Return the [x, y] coordinate for the center point of the cell that contains the specified text.  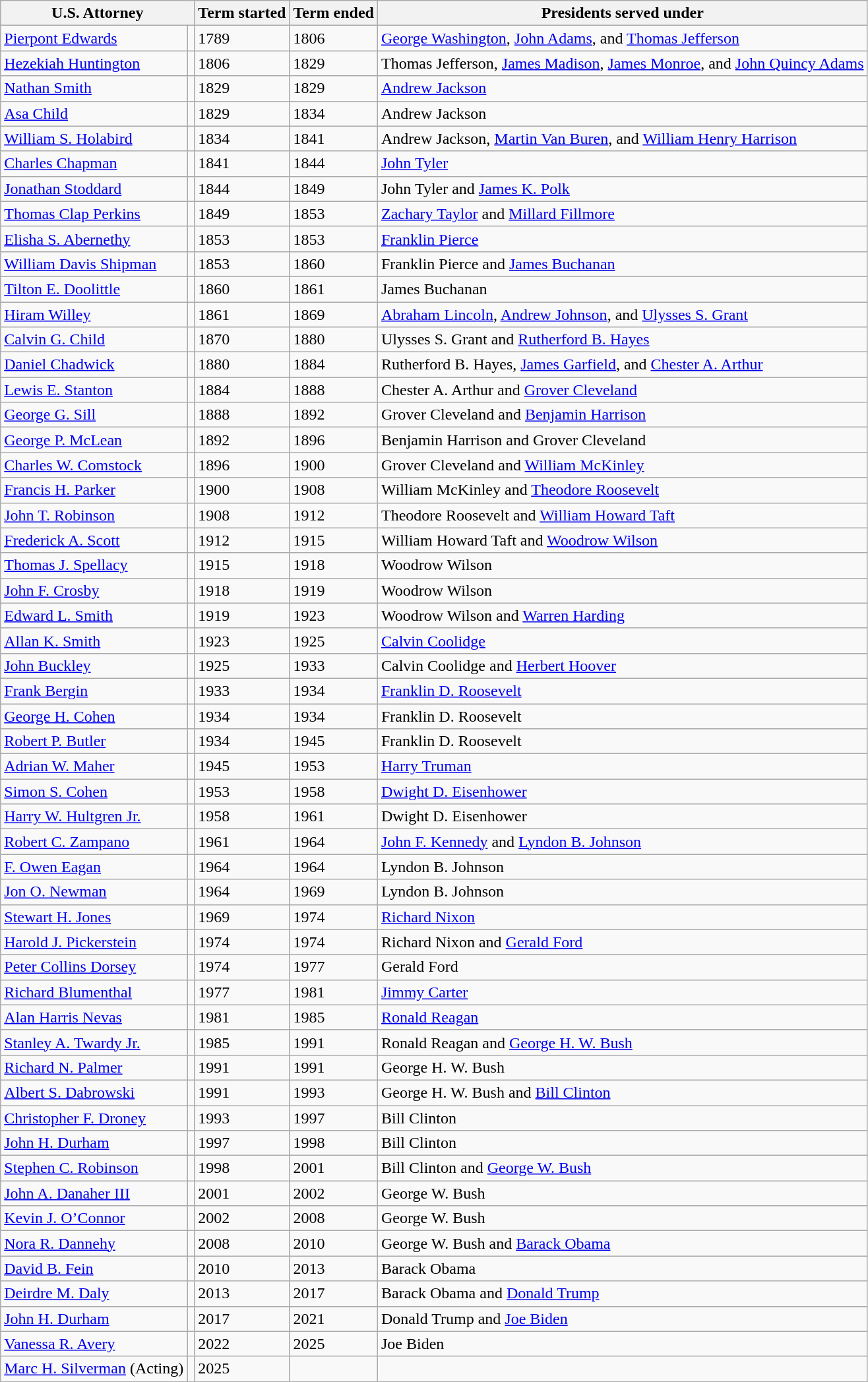
George H. Cohen [94, 716]
2021 [334, 1319]
Frank Bergin [94, 691]
1869 [334, 315]
Nathan Smith [94, 88]
Deirdre M. Daly [94, 1294]
Harry Truman [623, 767]
George H. W. Bush [623, 1067]
Ronald Reagan [623, 1017]
Alan Harris Nevas [94, 1017]
Richard N. Palmer [94, 1067]
Rutherford B. Hayes, James Garfield, and Chester A. Arthur [623, 365]
Frederick A. Scott [94, 540]
George Washington, John Adams, and Thomas Jefferson [623, 38]
Kevin J. O’Connor [94, 1218]
Stewart H. Jones [94, 917]
1870 [242, 340]
Elisha S. Abernethy [94, 239]
Vanessa R. Avery [94, 1344]
Ulysses S. Grant and Rutherford B. Hayes [623, 340]
Simon S. Cohen [94, 792]
David B. Fein [94, 1269]
Andrew Jackson, Martin Van Buren, and William Henry Harrison [623, 139]
Thomas Jefferson, James Madison, James Monroe, and John Quincy Adams [623, 63]
Pierpont Edwards [94, 38]
Harry W. Hultgren Jr. [94, 817]
Marc H. Silverman (Acting) [94, 1369]
Jonathan Stoddard [94, 189]
Francis H. Parker [94, 490]
Bill Clinton and George W. Bush [623, 1168]
Franklin Pierce and James Buchanan [623, 264]
Robert P. Butler [94, 741]
Albert S. Dabrowski [94, 1092]
John Buckley [94, 666]
Jimmy Carter [623, 992]
Allan K. Smith [94, 641]
John T. Robinson [94, 515]
John A. Danaher III [94, 1193]
U.S. Attorney [98, 13]
John Tyler [623, 164]
Benjamin Harrison and Grover Cleveland [623, 440]
Harold J. Pickerstein [94, 942]
Donald Trump and Joe Biden [623, 1319]
Thomas Clap Perkins [94, 214]
Abraham Lincoln, Andrew Johnson, and Ulysses S. Grant [623, 315]
Gerald Ford [623, 967]
Lewis E. Stanton [94, 390]
Woodrow Wilson and Warren Harding [623, 615]
Grover Cleveland and Benjamin Harrison [623, 415]
William Howard Taft and Woodrow Wilson [623, 540]
Calvin Coolidge and Herbert Hoover [623, 666]
Hezekiah Huntington [94, 63]
Presidents served under [623, 13]
William S. Holabird [94, 139]
John F. Kennedy and Lyndon B. Johnson [623, 842]
Calvin G. Child [94, 340]
William Davis Shipman [94, 264]
Hiram Willey [94, 315]
Stephen C. Robinson [94, 1168]
Term ended [334, 13]
Richard Blumenthal [94, 992]
John Tyler and James K. Polk [623, 189]
William McKinley and Theodore Roosevelt [623, 490]
Ronald Reagan and George H. W. Bush [623, 1042]
Daniel Chadwick [94, 365]
Barack Obama and Donald Trump [623, 1294]
Joe Biden [623, 1344]
Jon O. Newman [94, 892]
Term started [242, 13]
Tilton E. Doolittle [94, 289]
Grover Cleveland and William McKinley [623, 465]
Robert C. Zampano [94, 842]
Chester A. Arthur and Grover Cleveland [623, 390]
Theodore Roosevelt and William Howard Taft [623, 515]
Asa Child [94, 113]
Franklin Pierce [623, 239]
Richard Nixon and Gerald Ford [623, 942]
Peter Collins Dorsey [94, 967]
John F. Crosby [94, 590]
Calvin Coolidge [623, 641]
Nora R. Dannehy [94, 1243]
2022 [242, 1344]
1789 [242, 38]
Thomas J. Spellacy [94, 565]
Edward L. Smith [94, 615]
George P. McLean [94, 440]
George G. Sill [94, 415]
Stanley A. Twardy Jr. [94, 1042]
Charles Chapman [94, 164]
Zachary Taylor and Millard Fillmore [623, 214]
Christopher F. Droney [94, 1118]
Charles W. Comstock [94, 465]
George H. W. Bush and Bill Clinton [623, 1092]
Adrian W. Maher [94, 767]
Richard Nixon [623, 917]
George W. Bush and Barack Obama [623, 1243]
Barack Obama [623, 1269]
James Buchanan [623, 289]
F. Owen Eagan [94, 867]
